Return (X, Y) of the center of cell containing provided text 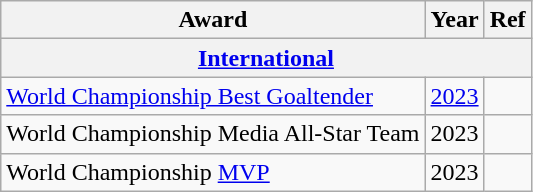
Year (454, 20)
Award (213, 20)
World Championship MVP (213, 172)
World Championship Media All-Star Team (213, 134)
International (266, 58)
World Championship Best Goaltender (213, 96)
Ref (508, 20)
